Output the (X, Y) coordinate of the center of the cell containing the given text.  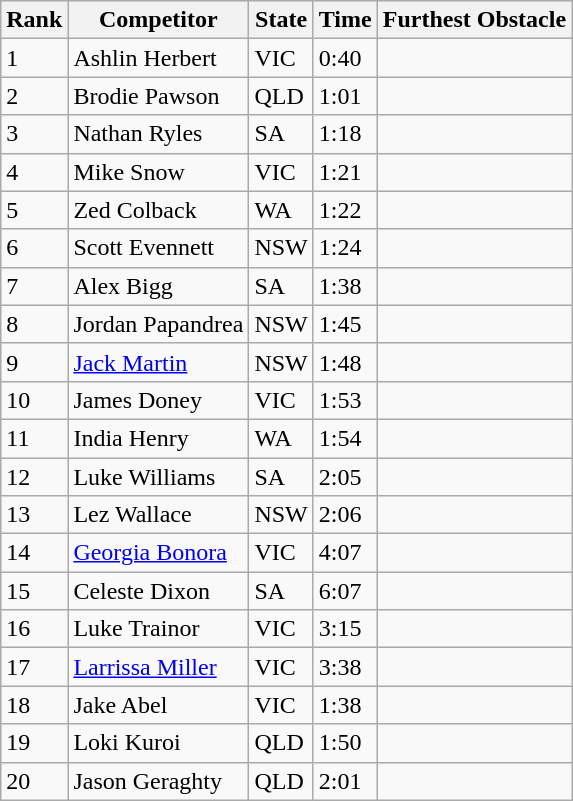
Alex Bigg (158, 286)
1:50 (345, 743)
20 (34, 781)
Celeste Dixon (158, 591)
5 (34, 210)
16 (34, 629)
1:18 (345, 134)
4:07 (345, 553)
3:15 (345, 629)
1:48 (345, 362)
Time (345, 20)
State (281, 20)
1:24 (345, 248)
2 (34, 96)
17 (34, 667)
2:05 (345, 477)
0:40 (345, 58)
India Henry (158, 438)
Rank (34, 20)
Jack Martin (158, 362)
9 (34, 362)
Mike Snow (158, 172)
Jordan Papandrea (158, 324)
18 (34, 705)
10 (34, 400)
13 (34, 515)
6 (34, 248)
1:21 (345, 172)
Competitor (158, 20)
1:53 (345, 400)
Jake Abel (158, 705)
1:01 (345, 96)
Scott Evennett (158, 248)
11 (34, 438)
Nathan Ryles (158, 134)
Luke Trainor (158, 629)
12 (34, 477)
2:06 (345, 515)
19 (34, 743)
7 (34, 286)
Loki Kuroi (158, 743)
3 (34, 134)
14 (34, 553)
Larrissa Miller (158, 667)
4 (34, 172)
1 (34, 58)
3:38 (345, 667)
Georgia Bonora (158, 553)
1:54 (345, 438)
Jason Geraghty (158, 781)
2:01 (345, 781)
James Doney (158, 400)
Lez Wallace (158, 515)
8 (34, 324)
1:45 (345, 324)
6:07 (345, 591)
15 (34, 591)
Brodie Pawson (158, 96)
1:22 (345, 210)
Furthest Obstacle (474, 20)
Ashlin Herbert (158, 58)
Luke Williams (158, 477)
Zed Colback (158, 210)
